Determine the [X, Y] coordinate at the center of the cell enclosing the given text.  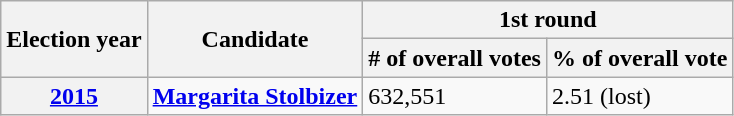
1st round [548, 20]
Margarita Stolbizer [255, 96]
632,551 [455, 96]
2015 [74, 96]
2.51 (lost) [639, 96]
Election year [74, 39]
# of overall votes [455, 58]
% of overall vote [639, 58]
Candidate [255, 39]
